For the text-containing cell, return its midpoint in (X, Y) coordinate format. 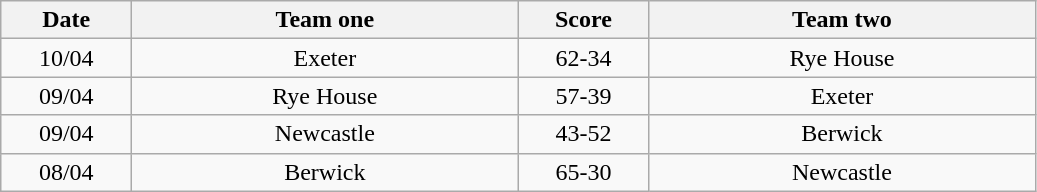
65-30 (584, 172)
10/04 (66, 58)
Team two (842, 20)
Date (66, 20)
08/04 (66, 172)
57-39 (584, 96)
62-34 (584, 58)
Score (584, 20)
43-52 (584, 134)
Team one (325, 20)
